From the cell containing the given text, extract its center point as [X, Y] coordinate. 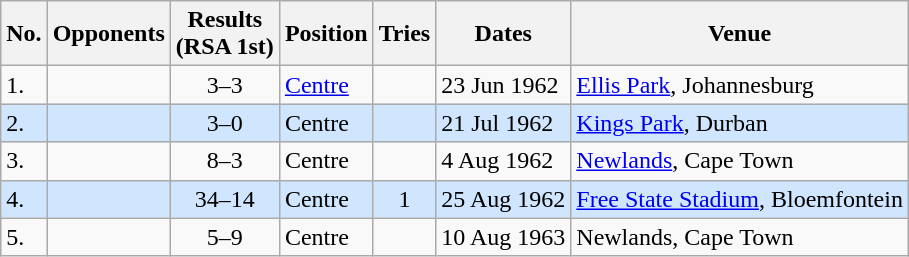
1. [24, 85]
Ellis Park, Johannesburg [740, 85]
Tries [404, 34]
2. [24, 123]
5. [24, 237]
Venue [740, 34]
Position [326, 34]
Free State Stadium, Bloemfontein [740, 199]
1 [404, 199]
3–3 [224, 85]
34–14 [224, 199]
No. [24, 34]
3. [24, 161]
4 Aug 1962 [504, 161]
10 Aug 1963 [504, 237]
21 Jul 1962 [504, 123]
Results(RSA 1st) [224, 34]
Kings Park, Durban [740, 123]
3–0 [224, 123]
4. [24, 199]
23 Jun 1962 [504, 85]
8–3 [224, 161]
5–9 [224, 237]
Dates [504, 34]
25 Aug 1962 [504, 199]
Opponents [108, 34]
